Search for the cell housing the specified text and yield its (x, y) center coordinate. 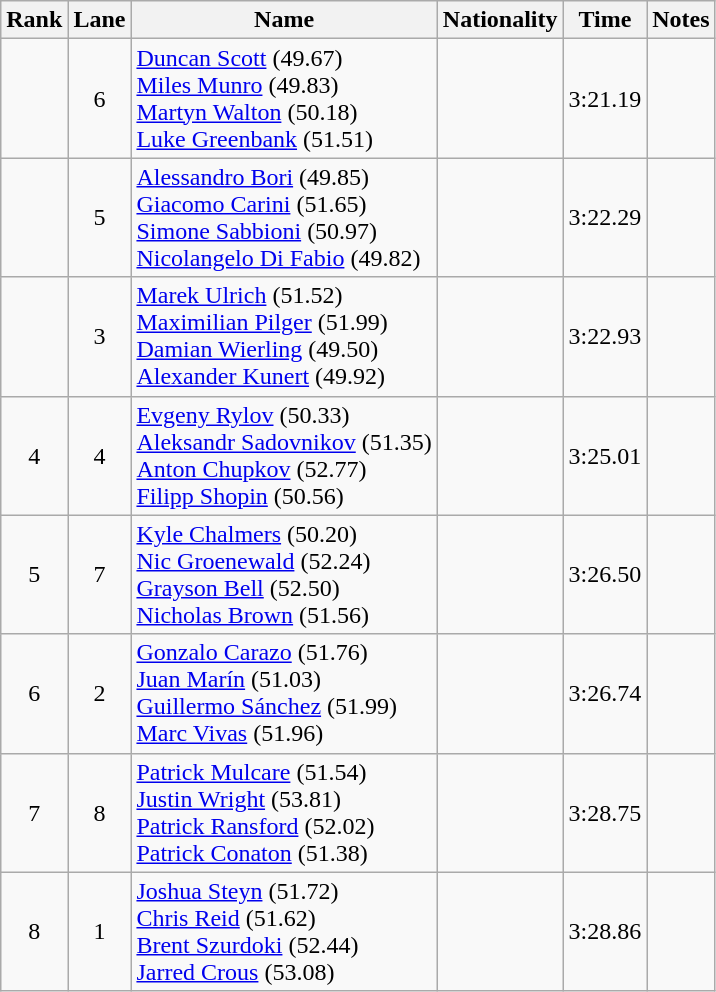
Rank (34, 20)
3:26.50 (605, 574)
Nationality (500, 20)
3:21.19 (605, 98)
Gonzalo Carazo (51.76)Juan Marín (51.03)Guillermo Sánchez (51.99)Marc Vivas (51.96) (284, 694)
Notes (681, 20)
Patrick Mulcare (51.54)Justin Wright (53.81)Patrick Ransford (52.02)Patrick Conaton (51.38) (284, 812)
Name (284, 20)
1 (100, 932)
3:28.86 (605, 932)
Alessandro Bori (49.85)Giacomo Carini (51.65)Simone Sabbioni (50.97)Nicolangelo Di Fabio (49.82) (284, 218)
3:26.74 (605, 694)
3:25.01 (605, 456)
2 (100, 694)
3:28.75 (605, 812)
Evgeny Rylov (50.33)Aleksandr Sadovnikov (51.35)Anton Chupkov (52.77)Filipp Shopin (50.56) (284, 456)
3:22.29 (605, 218)
3 (100, 336)
3:22.93 (605, 336)
Kyle Chalmers (50.20)Nic Groenewald (52.24)Grayson Bell (52.50)Nicholas Brown (51.56) (284, 574)
Marek Ulrich (51.52)Maximilian Pilger (51.99)Damian Wierling (49.50)Alexander Kunert (49.92) (284, 336)
Joshua Steyn (51.72)Chris Reid (51.62)Brent Szurdoki (52.44)Jarred Crous (53.08) (284, 932)
Lane (100, 20)
Time (605, 20)
Duncan Scott (49.67)Miles Munro (49.83)Martyn Walton (50.18)Luke Greenbank (51.51) (284, 98)
